Return [X, Y] of the center of cell containing provided text 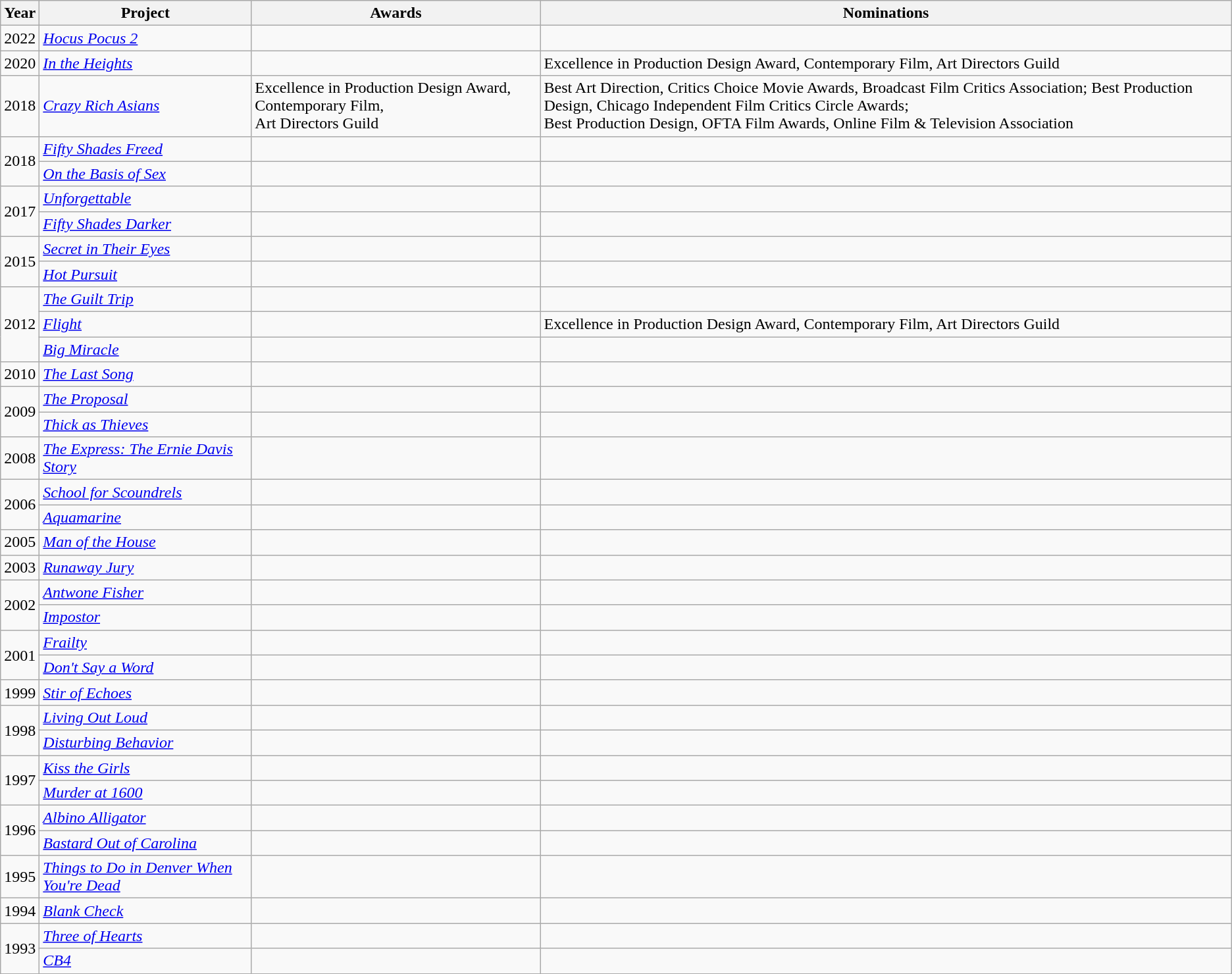
Don't Say a Word [145, 667]
On the Basis of Sex [145, 174]
Thick as Thieves [145, 424]
Hocus Pocus 2 [145, 38]
2010 [20, 374]
The Last Song [145, 374]
Awards [396, 13]
1998 [20, 730]
2008 [20, 458]
Fifty Shades Darker [145, 224]
Kiss the Girls [145, 768]
2009 [20, 412]
2020 [20, 63]
Secret in Their Eyes [145, 249]
Impostor [145, 617]
Stir of Echoes [145, 692]
Frailty [145, 642]
Antwone Fisher [145, 592]
Living Out Loud [145, 717]
Big Miracle [145, 349]
Year [20, 13]
Nominations [886, 13]
The Proposal [145, 399]
Hot Pursuit [145, 274]
Project [145, 13]
Man of the House [145, 542]
In the Heights [145, 63]
Three of Hearts [145, 936]
2022 [20, 38]
2005 [20, 542]
1993 [20, 948]
1995 [20, 877]
2001 [20, 655]
2002 [20, 605]
2017 [20, 211]
Runaway Jury [145, 567]
Excellence in Production Design Award, Contemporary Film,Art Directors Guild [396, 106]
Crazy Rich Asians [145, 106]
Bastard Out of Carolina [145, 843]
1997 [20, 781]
Disturbing Behavior [145, 742]
CB4 [145, 961]
2006 [20, 505]
Things to Do in Denver When You're Dead [145, 877]
1996 [20, 831]
Unforgettable [145, 199]
1999 [20, 692]
Murder at 1600 [145, 793]
Albino Alligator [145, 818]
Aquamarine [145, 517]
2012 [20, 324]
2015 [20, 261]
Flight [145, 324]
2003 [20, 567]
Blank Check [145, 911]
1994 [20, 911]
School for Scoundrels [145, 492]
The Guilt Trip [145, 299]
The Express: The Ernie Davis Story [145, 458]
Fifty Shades Freed [145, 149]
